Provide the (x, y) coordinate of the cell's center where the given text is located.  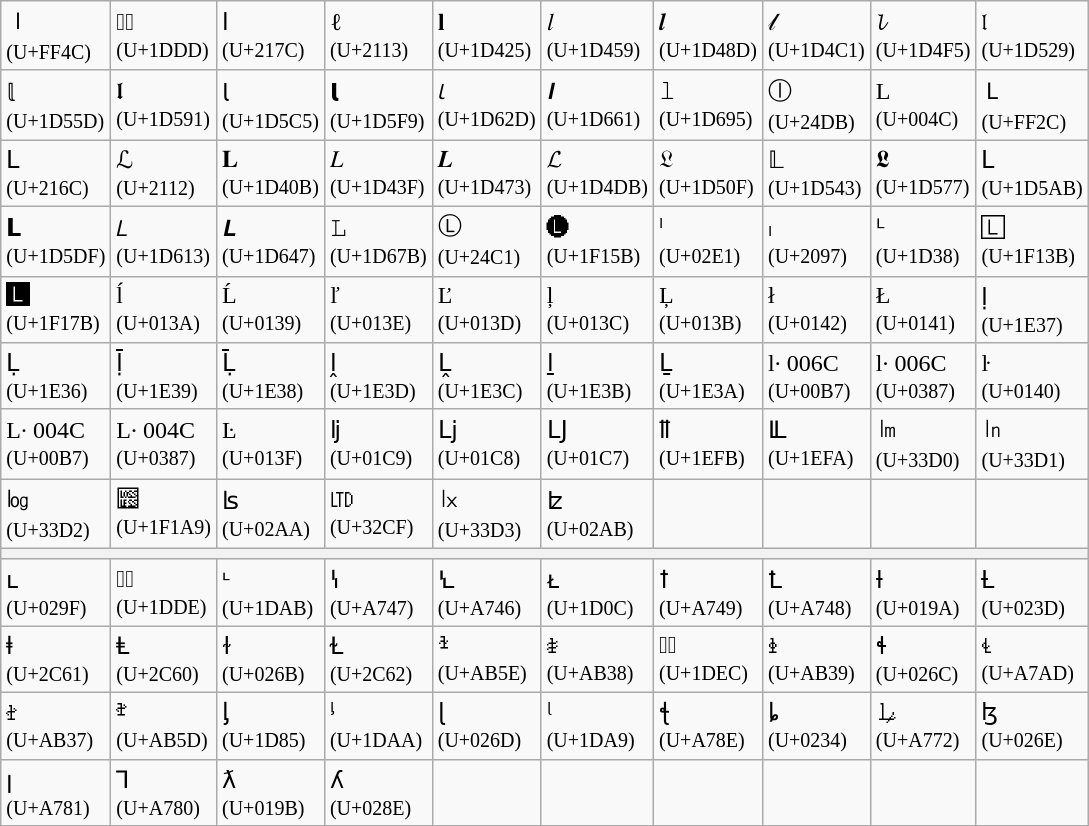
Ⱡ (U+2C60) (164, 660)
ỻ (U+1EFB) (708, 444)
ḻ (U+1E3B) (597, 376)
㏒ (U+33D2) (56, 514)
L· 004C (U+00B7) (56, 444)
㏓ (U+33D3) (486, 514)
ꝉ (U+A749) (708, 592)
Ꝇ (U+A746) (486, 592)
Ḷ (U+1E36) (56, 376)
𝔩 (U+1D529) (1032, 36)
㋏ (U+32CF) (378, 514)
🅻 (U+1F17B) (56, 310)
Ｌ (U+FF2C) (1032, 105)
ʎ (U+028E) (378, 792)
ɬ (U+026C) (923, 660)
ľ (U+013E) (378, 310)
ǉ (U+01C9) (378, 444)
Ɫ (U+2C62) (378, 660)
ɮ (U+026E) (1032, 726)
ŀ (U+0140) (1032, 376)
𝓛 (U+1D4DB) (597, 174)
◌ᷬ (U+1DEC) (708, 660)
ƚ (U+019A) (923, 592)
ꞎ (U+A78E) (708, 726)
𝙇 (U+1D647) (270, 241)
Ľ (U+013D) (486, 310)
ᴸ (U+1D38) (923, 241)
ʟ (U+029F) (56, 592)
𝗹 (U+1D5F9) (378, 105)
ꭞ (U+AB5E) (486, 660)
𝖫 (U+1D5AB) (1032, 174)
Ꝉ (U+A748) (816, 592)
ł (U+0142) (816, 310)
ℒ (U+2112) (164, 174)
ꭝ (U+AB5D) (164, 726)
ᴌ (U+1D0C) (597, 592)
ᶩ (U+1DA9) (597, 726)
𝑳 (U+1D473) (486, 174)
Ŀ (U+013F) (270, 444)
🆩 (U+1F1A9) (164, 514)
Ⅼ (U+216C) (56, 174)
ʫ (U+02AB) (597, 514)
Ɬ (U+A7AD) (1032, 660)
ĺ (U+013A) (164, 310)
𝖑 (U+1D591) (164, 105)
𝗅 (U+1D5C5) (270, 105)
ḹ (U+1E39) (164, 376)
㏐ (U+33D0) (923, 444)
𝕃 (U+1D543) (816, 174)
ḷ (U+1E37) (1032, 310)
Ḻ (U+1E3A) (708, 376)
ɫ (U+026B) (270, 660)
ļ (U+013C) (597, 310)
𝗟 (U+1D5DF) (56, 241)
Ꞁ (U+A780) (164, 792)
L (U+004C) (923, 105)
L· 004C (U+0387) (164, 444)
◌ᷝ (U+1DDD) (164, 36)
ⓛ (U+24DB) (816, 105)
𝕝 (U+1D55D) (56, 105)
ꬸ (U+AB38) (597, 660)
🄻 (U+1F13B) (1032, 241)
ₗ (U+2097) (816, 241)
◌ᷞ (U+1DDE) (164, 592)
Ǉ (U+01C7) (597, 444)
ꝲ (U+A772) (923, 726)
ꬷ (U+AB37) (56, 726)
𝒍 (U+1D48D) (708, 36)
𝑙 (U+1D459) (597, 36)
ˡ (U+02E1) (708, 241)
ⅼ (U+217C) (270, 36)
Ƚ (U+023D) (1032, 592)
Ỻ (U+1EFA) (816, 444)
𝘓 (U+1D613) (164, 241)
ᶪ (U+1DAA) (378, 726)
𝚕 (U+1D695) (708, 105)
ᶫ (U+1DAB) (270, 592)
ℓ (U+2113) (378, 36)
l· 006C (U+00B7) (816, 376)
𝐿 (U+1D43F) (378, 174)
Ḽ (U+1E3C) (486, 376)
ꬹ (U+AB39) (816, 660)
ⱡ (U+2C61) (56, 660)
🅛 (U+1F15B) (597, 241)
𝓁 (U+1D4C1) (816, 36)
𝔏 (U+1D50F) (708, 174)
ḽ (U+1E3D) (378, 376)
ȴ (U+0234) (816, 726)
Ĺ (U+0139) (270, 310)
l· 006C (U+0387) (923, 376)
𝐥 (U+1D425) (486, 36)
𝕷 (U+1D577) (923, 174)
𝘭 (U+1D62D) (486, 105)
ᶅ (U+1D85) (270, 726)
𝙻 (U+1D67B) (378, 241)
ǈ (U+01C8) (486, 444)
ɭ (U+026D) (486, 726)
Ⓛ (U+24C1) (486, 241)
Ļ (U+013B) (708, 310)
ʪ (U+02AA) (270, 514)
Ḹ (U+1E38) (270, 376)
ƛ (U+019B) (270, 792)
Ł (U+0141) (923, 310)
ｌ (U+FF4C) (56, 36)
𝙡 (U+1D661) (597, 105)
𝓵 (U+1D4F5) (923, 36)
ꝇ (U+A747) (378, 592)
𝐋 (U+1D40B) (270, 174)
㏑ (U+33D1) (1032, 444)
ꞁ (U+A781) (56, 792)
